Locate the cell with the specified text and output its [x, y] center coordinate. 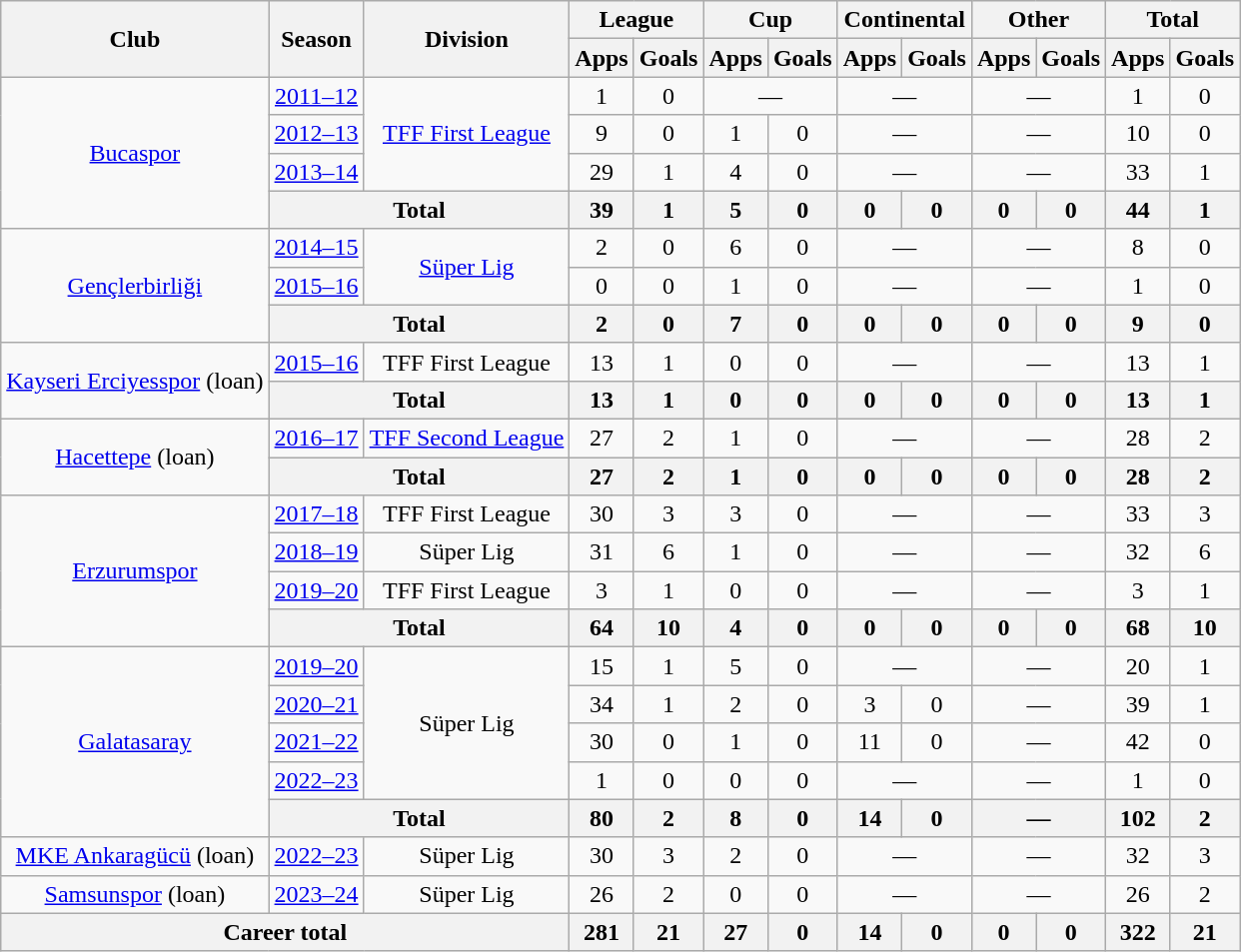
29 [602, 172]
Galatasaray [135, 742]
2017–18 [316, 514]
Hacettepe (loan) [135, 457]
Samsunspor (loan) [135, 894]
102 [1138, 818]
44 [1138, 210]
15 [602, 666]
Cup [770, 20]
Division [467, 39]
2014–15 [316, 248]
2013–14 [316, 172]
11 [869, 742]
34 [602, 704]
281 [602, 932]
Erzurumspor [135, 571]
322 [1138, 932]
42 [1138, 742]
64 [602, 628]
2011–12 [316, 96]
Other [1038, 20]
League [636, 20]
Gençlerbirliği [135, 286]
TFF Second League [467, 438]
31 [602, 552]
Continental [904, 20]
7 [735, 324]
2012–13 [316, 134]
Bucaspor [135, 153]
20 [1138, 666]
2023–24 [316, 894]
2021–22 [316, 742]
MKE Ankaragücü (loan) [135, 856]
Season [316, 39]
Club [135, 39]
68 [1138, 628]
Kayseri Erciyesspor (loan) [135, 381]
80 [602, 818]
Career total [286, 932]
2016–17 [316, 438]
2020–21 [316, 704]
2018–19 [316, 552]
